Detect which cell encompasses the target text, then output its (X, Y) center coordinate. 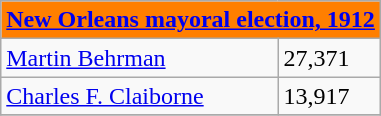
New Orleans mayoral election, 1912 (191, 20)
13,917 (329, 96)
Martin Behrman (140, 58)
27,371 (329, 58)
Charles F. Claiborne (140, 96)
